Determine the [X, Y] coordinate at the center of the cell enclosing the given text.  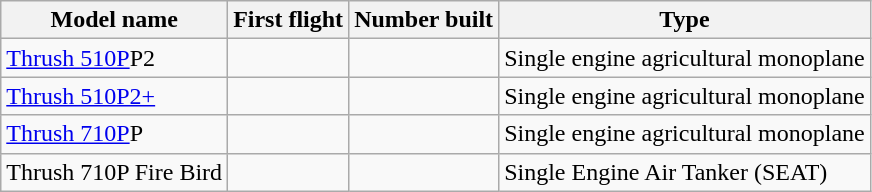
Thrush 510PP2 [114, 58]
Model name [114, 20]
Thrush 710PP [114, 134]
Number built [424, 20]
Thrush 510P2+ [114, 96]
Type [685, 20]
Single Engine Air Tanker (SEAT) [685, 172]
Thrush 710P Fire Bird [114, 172]
First flight [288, 20]
